Identify which cell holds the provided text, then report its (x, y) central coordinate. 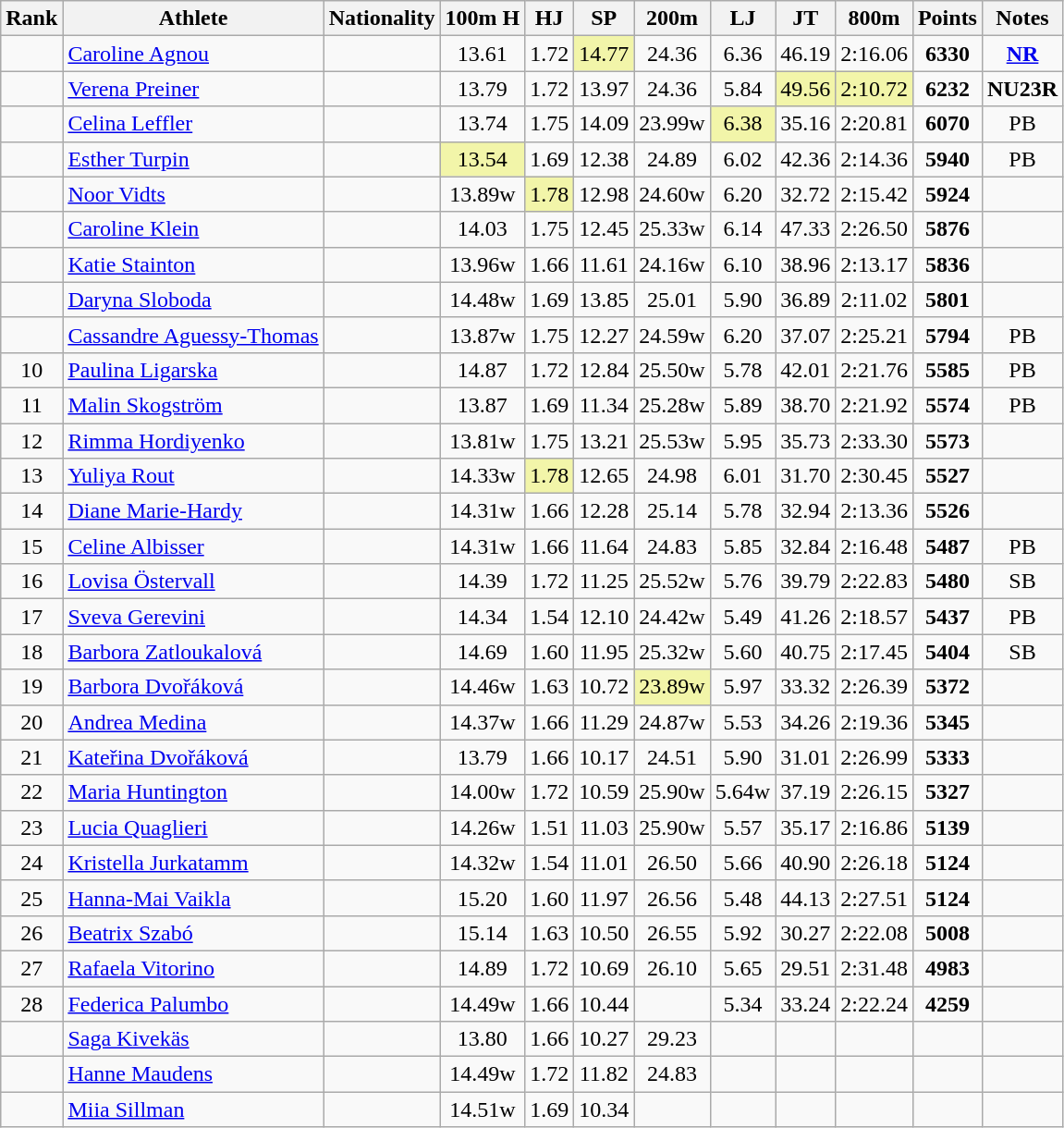
6232 (947, 89)
11.61 (605, 264)
Lovisa Östervall (193, 582)
5.85 (742, 546)
31.70 (806, 476)
5574 (947, 405)
Kateřina Dvořáková (193, 757)
2:16.06 (874, 54)
40.75 (806, 652)
5.84 (742, 89)
23 (31, 828)
2:22.24 (874, 1003)
13.87w (483, 335)
4259 (947, 1003)
2:18.57 (874, 617)
HJ (549, 18)
19 (31, 687)
11.95 (605, 652)
Lucia Quaglieri (193, 828)
2:19.36 (874, 722)
38.96 (806, 264)
12.45 (605, 229)
2:33.30 (874, 441)
10 (31, 370)
24.42w (672, 617)
Yuliya Rout (193, 476)
6330 (947, 54)
Rafaela Vitorino (193, 968)
Rank (31, 18)
26.56 (672, 898)
13 (31, 476)
200m (672, 18)
5404 (947, 652)
5.34 (742, 1003)
6.36 (742, 54)
2:26.50 (874, 229)
2:16.86 (874, 828)
5333 (947, 757)
2:17.45 (874, 652)
2:31.48 (874, 968)
Notes (1022, 18)
5.95 (742, 441)
10.27 (605, 1039)
41.26 (806, 617)
13.87 (483, 405)
12 (31, 441)
6.01 (742, 476)
5437 (947, 617)
27 (31, 968)
28 (31, 1003)
Points (947, 18)
11.82 (605, 1074)
Beatrix Szabó (193, 933)
2:14.36 (874, 159)
14.03 (483, 229)
5139 (947, 828)
NU23R (1022, 89)
Paulina Ligarska (193, 370)
Saga Kivekäs (193, 1039)
14.48w (483, 300)
36.89 (806, 300)
25.50w (672, 370)
Athlete (193, 18)
5940 (947, 159)
11.03 (605, 828)
5585 (947, 370)
24.87w (672, 722)
Maria Huntington (193, 792)
2:26.39 (874, 687)
2:26.18 (874, 863)
JT (806, 18)
Celine Albisser (193, 546)
14.77 (605, 54)
42.01 (806, 370)
14.39 (483, 582)
Caroline Agnou (193, 54)
14.09 (605, 124)
13.97 (605, 89)
29.51 (806, 968)
16 (31, 582)
24.60w (672, 194)
37.19 (806, 792)
5327 (947, 792)
6.02 (742, 159)
14.51w (483, 1110)
49.56 (806, 89)
800m (874, 18)
24.51 (672, 757)
11.01 (605, 863)
25.33w (672, 229)
2:13.17 (874, 264)
5.76 (742, 582)
5.64w (742, 792)
Sveva Gerevini (193, 617)
14.89 (483, 968)
12.65 (605, 476)
13.21 (605, 441)
NR (1022, 54)
15 (31, 546)
11.97 (605, 898)
2:22.83 (874, 582)
30.27 (806, 933)
15.20 (483, 898)
2:11.02 (874, 300)
33.24 (806, 1003)
5.66 (742, 863)
25.01 (672, 300)
13.81w (483, 441)
2:25.21 (874, 335)
23.89w (672, 687)
13.96w (483, 264)
100m H (483, 18)
24.89 (672, 159)
12.84 (605, 370)
25 (31, 898)
14.33w (483, 476)
Andrea Medina (193, 722)
5526 (947, 511)
Celina Leffler (193, 124)
12.38 (605, 159)
2:10.72 (874, 89)
25.28w (672, 405)
32.72 (806, 194)
2:13.36 (874, 511)
10.50 (605, 933)
18 (31, 652)
1.51 (549, 828)
5794 (947, 335)
5801 (947, 300)
13.74 (483, 124)
6.10 (742, 264)
35.73 (806, 441)
2:21.76 (874, 370)
26 (31, 933)
35.16 (806, 124)
Verena Preiner (193, 89)
13.54 (483, 159)
13.85 (605, 300)
47.33 (806, 229)
SP (605, 18)
10.34 (605, 1110)
14 (31, 511)
2:15.42 (874, 194)
39.79 (806, 582)
Katie Stainton (193, 264)
Diane Marie-Hardy (193, 511)
37.07 (806, 335)
13.61 (483, 54)
10.69 (605, 968)
38.70 (806, 405)
24.98 (672, 476)
33.32 (806, 687)
Hanne Maudens (193, 1074)
12.10 (605, 617)
5573 (947, 441)
11.25 (605, 582)
29.23 (672, 1039)
5924 (947, 194)
20 (31, 722)
15.14 (483, 933)
Malin Skogström (193, 405)
6070 (947, 124)
26.50 (672, 863)
5.60 (742, 652)
5.49 (742, 617)
5372 (947, 687)
12.27 (605, 335)
12.98 (605, 194)
13.89w (483, 194)
32.84 (806, 546)
23.99w (672, 124)
25.52w (672, 582)
5345 (947, 722)
26.10 (672, 968)
10.44 (605, 1003)
6.14 (742, 229)
22 (31, 792)
11.34 (605, 405)
5.89 (742, 405)
2:26.99 (874, 757)
34.26 (806, 722)
Daryna Sloboda (193, 300)
14.37w (483, 722)
13.80 (483, 1039)
Esther Turpin (193, 159)
Caroline Klein (193, 229)
11 (31, 405)
14.87 (483, 370)
2:26.15 (874, 792)
LJ (742, 18)
25.32w (672, 652)
14.46w (483, 687)
Barbora Dvořáková (193, 687)
31.01 (806, 757)
44.13 (806, 898)
5836 (947, 264)
10.17 (605, 757)
5876 (947, 229)
Nationality (382, 18)
46.19 (806, 54)
24.16w (672, 264)
25.14 (672, 511)
17 (31, 617)
14.26w (483, 828)
2:22.08 (874, 933)
24.59w (672, 335)
Miia Sillman (193, 1110)
4983 (947, 968)
Hanna-Mai Vaikla (193, 898)
10.59 (605, 792)
2:21.92 (874, 405)
10.72 (605, 687)
14.34 (483, 617)
6.38 (742, 124)
Rimma Hordiyenko (193, 441)
Barbora Zatloukalová (193, 652)
Federica Palumbo (193, 1003)
40.90 (806, 863)
5.48 (742, 898)
5.65 (742, 968)
5008 (947, 933)
14.00w (483, 792)
24 (31, 863)
2:16.48 (874, 546)
25.53w (672, 441)
5.53 (742, 722)
11.64 (605, 546)
26.55 (672, 933)
12.28 (605, 511)
2:30.45 (874, 476)
21 (31, 757)
14.32w (483, 863)
Noor Vidts (193, 194)
5480 (947, 582)
5487 (947, 546)
5.97 (742, 687)
2:27.51 (874, 898)
5.92 (742, 933)
11.29 (605, 722)
35.17 (806, 828)
Kristella Jurkatamm (193, 863)
Cassandre Aguessy-Thomas (193, 335)
14.69 (483, 652)
5.57 (742, 828)
5527 (947, 476)
2:20.81 (874, 124)
32.94 (806, 511)
42.36 (806, 159)
